Locate the cell with the specified text and output its [X, Y] center coordinate. 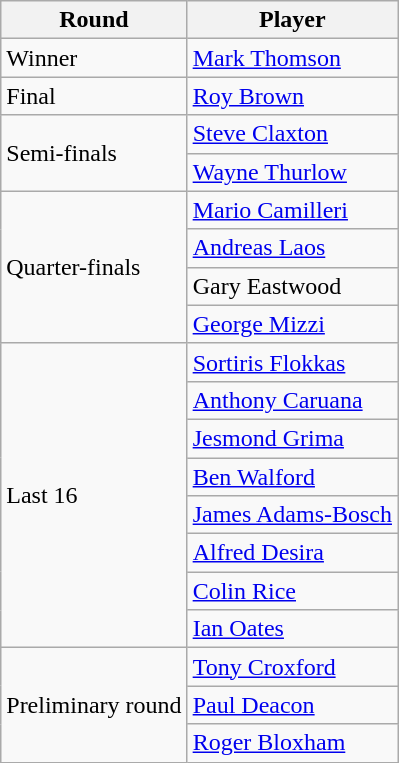
Ian Oates [292, 629]
James Adams-Bosch [292, 515]
Gary Eastwood [292, 286]
Roy Brown [292, 96]
Anthony Caruana [292, 400]
Mario Camilleri [292, 210]
Steve Claxton [292, 134]
Semi-finals [94, 153]
Roger Bloxham [292, 743]
Preliminary round [94, 705]
Sortiris Flokkas [292, 362]
Final [94, 96]
Mark Thomson [292, 58]
Quarter-finals [94, 267]
George Mizzi [292, 324]
Player [292, 20]
Winner [94, 58]
Colin Rice [292, 591]
Andreas Laos [292, 248]
Tony Croxford [292, 667]
Wayne Thurlow [292, 172]
Round [94, 20]
Alfred Desira [292, 553]
Paul Deacon [292, 705]
Ben Walford [292, 477]
Last 16 [94, 495]
Jesmond Grima [292, 438]
